Provide the (X, Y) coordinate of the cell's center where the given text is located.  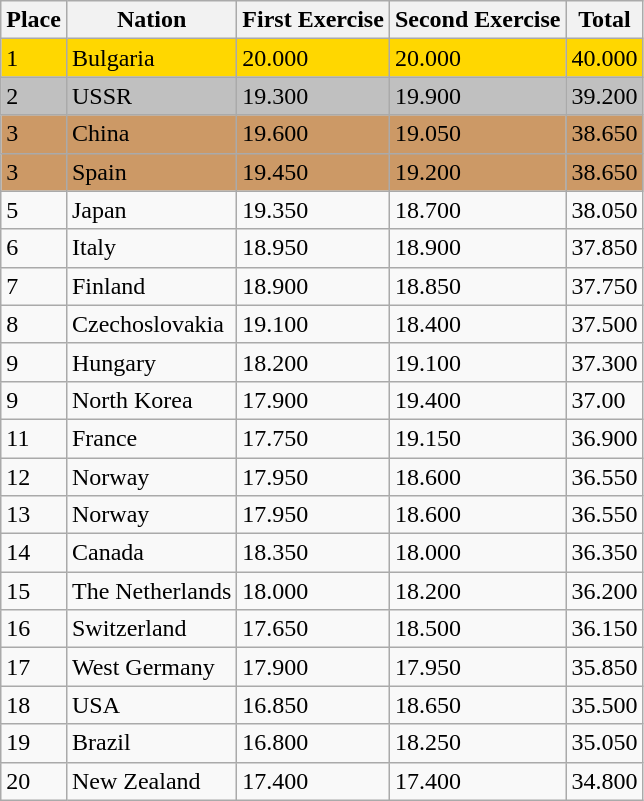
38.050 (604, 210)
13 (34, 515)
18.250 (478, 743)
New Zealand (151, 781)
14 (34, 553)
Total (604, 20)
Place (34, 20)
11 (34, 438)
19.050 (478, 134)
The Netherlands (151, 591)
39.200 (604, 96)
35.850 (604, 667)
6 (34, 248)
1 (34, 58)
Switzerland (151, 629)
North Korea (151, 400)
19.150 (478, 438)
18.500 (478, 629)
36.900 (604, 438)
19.900 (478, 96)
Hungary (151, 362)
Nation (151, 20)
Canada (151, 553)
8 (34, 324)
First Exercise (314, 20)
7 (34, 286)
40.000 (604, 58)
18.850 (478, 286)
17.750 (314, 438)
Italy (151, 248)
USA (151, 705)
36.200 (604, 591)
35.500 (604, 705)
18.350 (314, 553)
36.150 (604, 629)
18.700 (478, 210)
17.650 (314, 629)
Second Exercise (478, 20)
Spain (151, 172)
Czechoslovakia (151, 324)
15 (34, 591)
37.00 (604, 400)
36.350 (604, 553)
19.300 (314, 96)
18.400 (478, 324)
37.500 (604, 324)
Finland (151, 286)
USSR (151, 96)
19.600 (314, 134)
12 (34, 477)
19.450 (314, 172)
35.050 (604, 743)
37.300 (604, 362)
2 (34, 96)
19.350 (314, 210)
18 (34, 705)
16.800 (314, 743)
France (151, 438)
5 (34, 210)
Brazil (151, 743)
37.850 (604, 248)
37.750 (604, 286)
19 (34, 743)
19.200 (478, 172)
West Germany (151, 667)
17 (34, 667)
16 (34, 629)
16.850 (314, 705)
19.400 (478, 400)
18.650 (478, 705)
Japan (151, 210)
20 (34, 781)
Bulgaria (151, 58)
China (151, 134)
34.800 (604, 781)
18.950 (314, 248)
